Output the [x, y] coordinate of the center of the cell containing the given text.  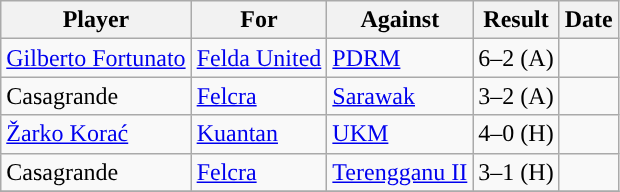
PDRM [400, 58]
Result [516, 20]
3–2 (A) [516, 96]
3–1 (H) [516, 172]
Felda United [259, 58]
Player [96, 20]
Žarko Korać [96, 134]
Date [588, 20]
UKM [400, 134]
Sarawak [400, 96]
Gilberto Fortunato [96, 58]
Terengganu II [400, 172]
4–0 (H) [516, 134]
6–2 (A) [516, 58]
Against [400, 20]
For [259, 20]
Kuantan [259, 134]
